Extract the (X, Y) coordinate from the center of the cell holding the provided text.  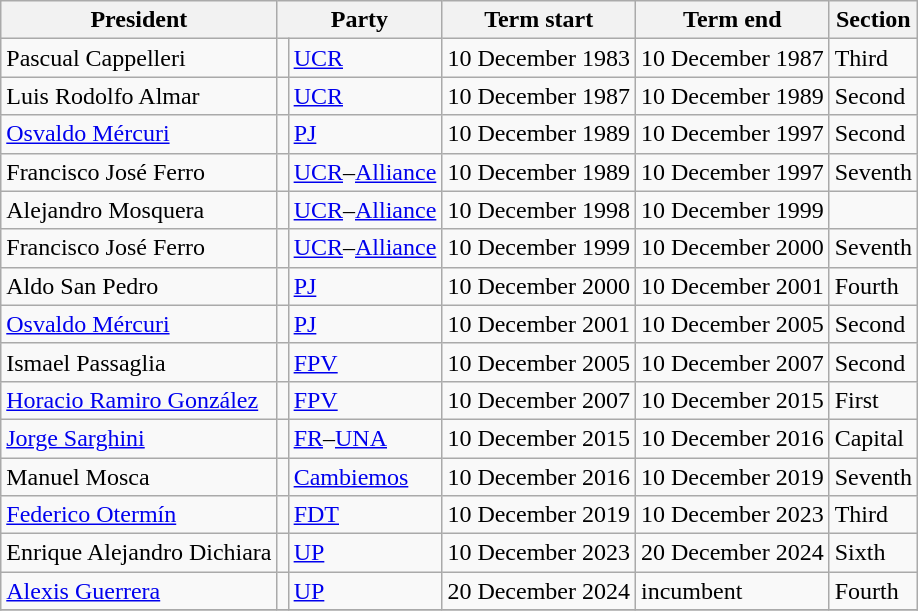
Alexis Guerrera (139, 591)
Pascual Cappelleri (139, 58)
Enrique Alejandro Dichiara (139, 553)
Cambiemos (365, 477)
Sixth (873, 553)
Section (873, 20)
Capital (873, 438)
Manuel Mosca (139, 477)
FDT (365, 515)
Party (360, 20)
Aldo San Pedro (139, 286)
Jorge Sarghini (139, 438)
Horacio Ramiro González (139, 400)
Ismael Passaglia (139, 362)
incumbent (733, 591)
Luis Rodolfo Almar (139, 96)
Federico Otermín (139, 515)
Term end (733, 20)
10 December 1983 (539, 58)
Alejandro Mosquera (139, 210)
President (139, 20)
10 December 1998 (539, 210)
First (873, 400)
Term start (539, 20)
FR–UNA (365, 438)
